Locate the cell with the specified text and output its (X, Y) center coordinate. 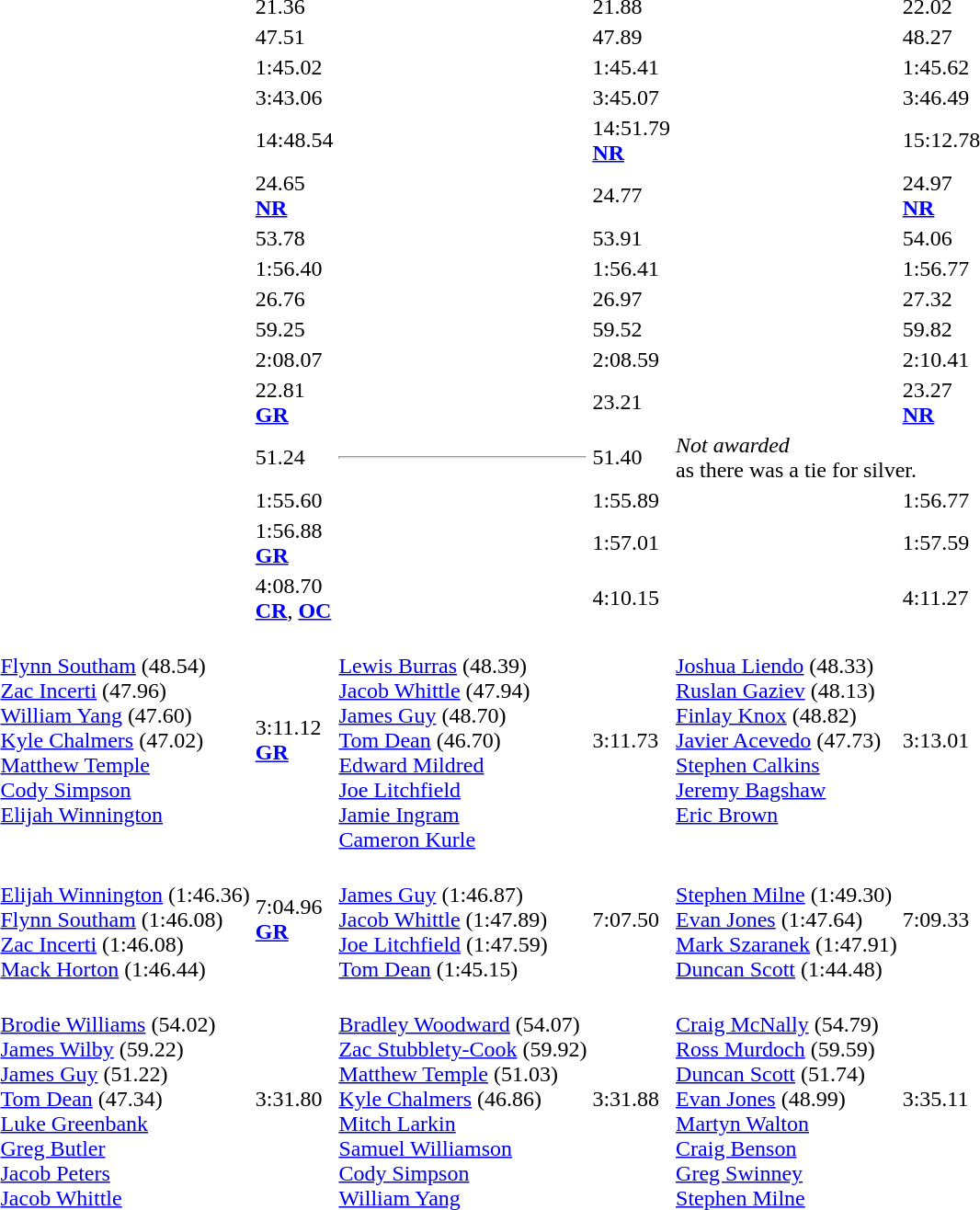
3:11.12GR (294, 740)
47.51 (294, 37)
1:55.89 (632, 500)
1:56.41 (632, 268)
3:43.06 (294, 97)
1:57.01 (632, 542)
Joshua Liendo (48.33)Ruslan Gaziev (48.13)Finlay Knox (48.82)Javier Acevedo (47.73)Stephen CalkinsJeremy BagshawEric Brown (787, 740)
1:56.40 (294, 268)
47.89 (632, 37)
1:45.41 (632, 67)
7:04.96GR (294, 919)
51.24 (294, 458)
14:48.54 (294, 140)
3:11.73 (632, 740)
59.25 (294, 329)
22.81GR (294, 403)
24.77 (632, 195)
Lewis Burras (48.39)Jacob Whittle (47.94)James Guy (48.70)Tom Dean (46.70)Edward MildredJoe LitchfieldJamie IngramCameron Kurle (463, 740)
4:08.70CR, OC (294, 598)
53.78 (294, 238)
23.21 (632, 403)
2:08.07 (294, 360)
59.52 (632, 329)
51.40 (632, 458)
26.97 (632, 299)
1:55.60 (294, 500)
2:08.59 (632, 360)
26.76 (294, 299)
53.91 (632, 238)
4:10.15 (632, 598)
1:45.02 (294, 67)
24.65NR (294, 195)
3:45.07 (632, 97)
1:56.88GR (294, 542)
14:51.79NR (632, 140)
James Guy (1:46.87)Jacob Whittle (1:47.89)Joe Litchfield (1:47.59)Tom Dean (1:45.15) (463, 919)
Stephen Milne (1:49.30)Evan Jones (1:47.64)Mark Szaranek (1:47.91)Duncan Scott (1:44.48) (787, 919)
7:07.50 (632, 919)
